Search for the cell housing the specified text and yield its (x, y) center coordinate. 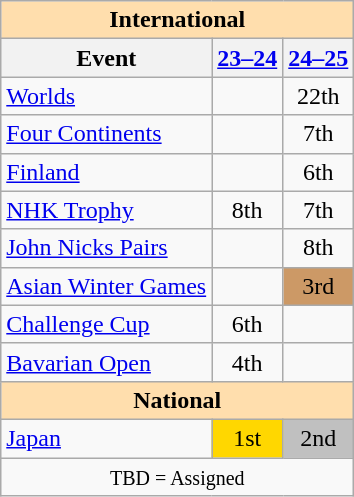
23–24 (248, 58)
2nd (318, 438)
Four Continents (106, 134)
Event (106, 58)
Finland (106, 172)
Challenge Cup (106, 324)
Bavarian Open (106, 362)
National (178, 400)
24–25 (318, 58)
John Nicks Pairs (106, 248)
1st (248, 438)
NHK Trophy (106, 210)
Asian Winter Games (106, 286)
22th (318, 96)
3rd (318, 286)
Japan (106, 438)
TBD = Assigned (178, 477)
4th (248, 362)
Worlds (106, 96)
International (178, 20)
